Output the [X, Y] coordinate of the center of the cell containing the given text.  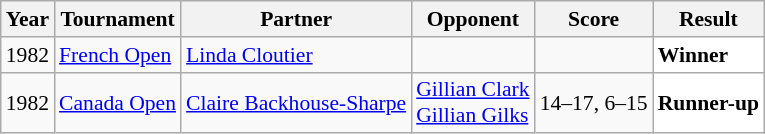
Runner-up [708, 102]
Winner [708, 55]
Partner [296, 19]
Score [594, 19]
Linda Cloutier [296, 55]
Year [28, 19]
Result [708, 19]
Opponent [472, 19]
Claire Backhouse-Sharpe [296, 102]
14–17, 6–15 [594, 102]
French Open [118, 55]
Canada Open [118, 102]
Gillian Clark Gillian Gilks [472, 102]
Tournament [118, 19]
